Return (x, y) of the center of cell containing provided text 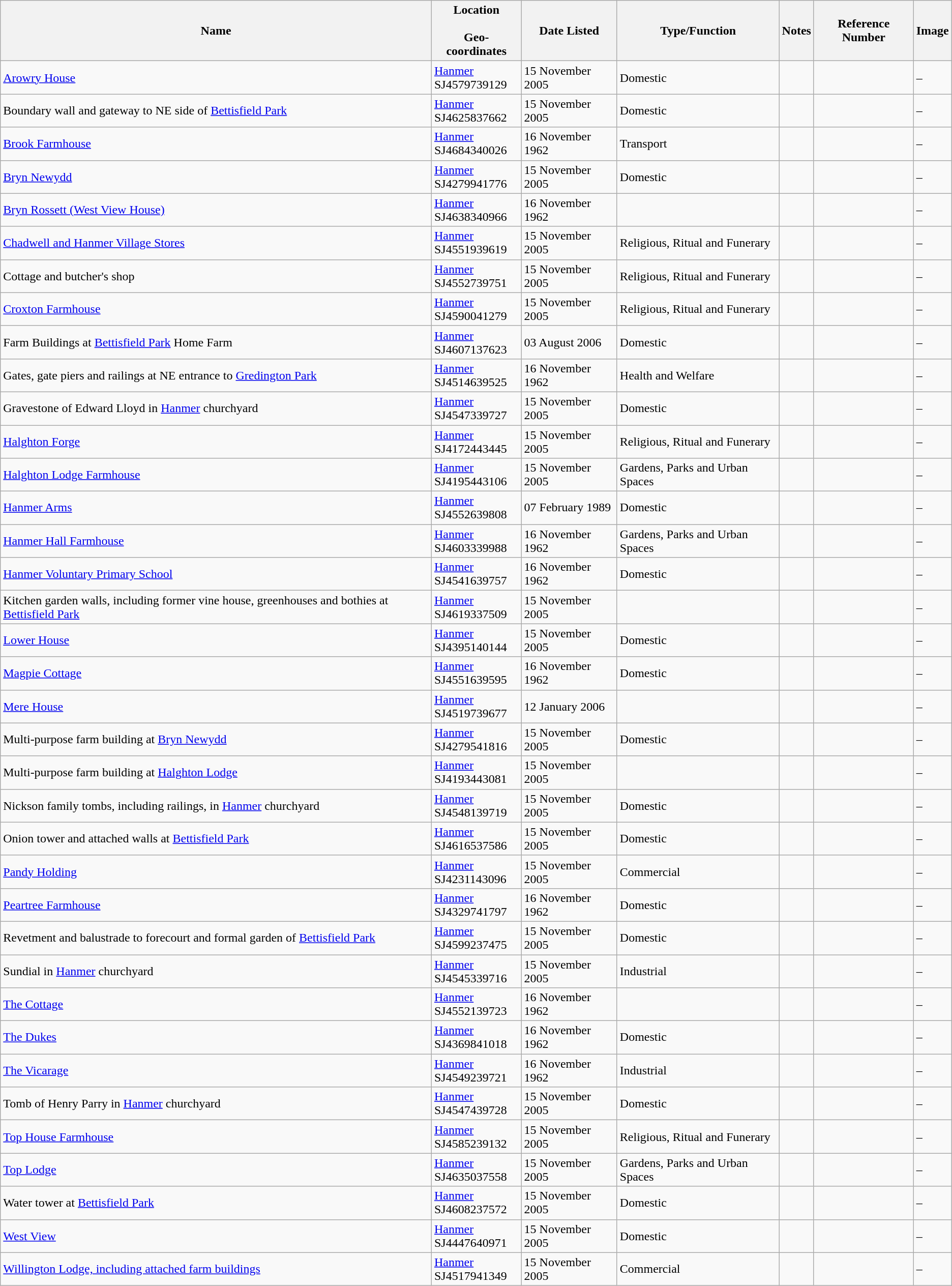
HanmerSJ4590041279 (476, 309)
HanmerSJ4619337509 (476, 607)
Magpie Cottage (216, 674)
HanmerSJ4684340026 (476, 143)
HanmerSJ4585239132 (476, 1136)
Pandy Holding (216, 872)
HanmerSJ4635037558 (476, 1170)
HanmerSJ4514639525 (476, 375)
Kitchen garden walls, including former vine house, greenhouses and bothies at Bettisfield Park (216, 607)
HanmerSJ4369841018 (476, 1038)
Transport (698, 143)
The Dukes (216, 1038)
Revetment and balustrade to forecourt and formal garden of Bettisfield Park (216, 938)
Chadwell and Hanmer Village Stores (216, 243)
Brook Farmhouse (216, 143)
Image (933, 31)
Notes (796, 31)
HanmerSJ4599237475 (476, 938)
HanmerSJ4625837662 (476, 111)
HanmerSJ4329741797 (476, 904)
HanmerSJ4545339716 (476, 971)
Lower House (216, 640)
Hanmer Voluntary Primary School (216, 574)
Arowry House (216, 77)
HanmerSJ4548139719 (476, 806)
Sundial in Hanmer churchyard (216, 971)
The Cottage (216, 1004)
HanmerSJ4608237572 (476, 1203)
Boundary wall and gateway to NE side of Bettisfield Park (216, 111)
Name (216, 31)
Nickson family tombs, including railings, in Hanmer churchyard (216, 806)
HanmerSJ4195443106 (476, 475)
Health and Welfare (698, 375)
HanmerSJ4193443081 (476, 772)
Type/Function (698, 31)
HanmerSJ4541639757 (476, 574)
Top Lodge (216, 1170)
Date Listed (569, 31)
HanmerSJ4616537586 (476, 838)
Peartree Farmhouse (216, 904)
HanmerSJ4447640971 (476, 1236)
HanmerSJ4231143096 (476, 872)
HanmerSJ4638340966 (476, 210)
Halghton Forge (216, 442)
Willington Lodge, including attached farm buildings (216, 1269)
HanmerSJ4603339988 (476, 541)
Multi-purpose farm building at Halghton Lodge (216, 772)
HanmerSJ4549239721 (476, 1070)
Multi-purpose farm building at Bryn Newydd (216, 740)
Hanmer Hall Farmhouse (216, 541)
HanmerSJ4579739129 (476, 77)
HanmerSJ4517941349 (476, 1269)
03 August 2006 (569, 342)
Tomb of Henry Parry in Hanmer churchyard (216, 1104)
HanmerSJ4395140144 (476, 640)
HanmerSJ4607137623 (476, 342)
HanmerSJ4279941776 (476, 177)
HanmerSJ4551639595 (476, 674)
Hanmer Arms (216, 508)
Halghton Lodge Farmhouse (216, 475)
Onion tower and attached walls at Bettisfield Park (216, 838)
HanmerSJ4519739677 (476, 706)
Cottage and butcher's shop (216, 276)
HanmerSJ4172443445 (476, 442)
Gravestone of Edward Lloyd in Hanmer churchyard (216, 408)
HanmerSJ4552139723 (476, 1004)
HanmerSJ4552739751 (476, 276)
West View (216, 1236)
The Vicarage (216, 1070)
Farm Buildings at Bettisfield Park Home Farm (216, 342)
Top House Farmhouse (216, 1136)
Bryn Rossett (West View House) (216, 210)
HanmerSJ4547339727 (476, 408)
HanmerSJ4552639808 (476, 508)
Bryn Newydd (216, 177)
Mere House (216, 706)
Water tower at Bettisfield Park (216, 1203)
LocationGeo-coordinates (476, 31)
HanmerSJ4279541816 (476, 740)
Croxton Farmhouse (216, 309)
Reference Number (864, 31)
07 February 1989 (569, 508)
12 January 2006 (569, 706)
HanmerSJ4547439728 (476, 1104)
Gates, gate piers and railings at NE entrance to Gredington Park (216, 375)
HanmerSJ4551939619 (476, 243)
